Extract the (X, Y) coordinate from the center of the cell holding the provided text.  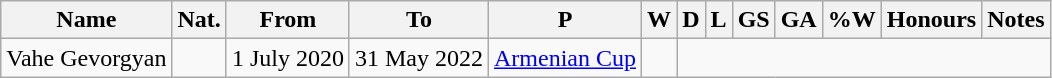
L (718, 20)
1 July 2020 (288, 58)
From (288, 20)
W (660, 20)
Notes (1016, 20)
GA (798, 20)
To (418, 20)
Name (86, 20)
Armenian Cup (566, 58)
Vahe Gevorgyan (86, 58)
%W (852, 20)
GS (754, 20)
31 May 2022 (418, 58)
D (691, 20)
Nat. (199, 20)
P (566, 20)
Honours (931, 20)
